Locate the cell with the specified text and output its [x, y] center coordinate. 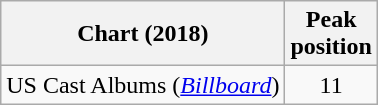
Chart (2018) [143, 34]
Peakposition [331, 34]
11 [331, 85]
US Cast Albums (Billboard) [143, 85]
